Search for the cell housing the specified text and yield its (X, Y) center coordinate. 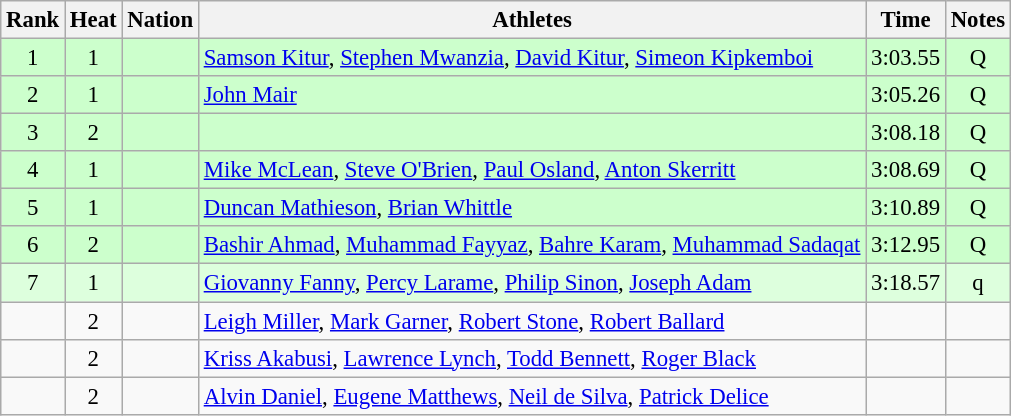
3:03.55 (906, 58)
3:10.89 (906, 208)
Leigh Miller, Mark Garner, Robert Stone, Robert Ballard (532, 321)
Bashir Ahmad, Muhammad Fayyaz, Bahre Karam, Muhammad Sadaqat (532, 245)
Kriss Akabusi, Lawrence Lynch, Todd Bennett, Roger Black (532, 358)
Mike McLean, Steve O'Brien, Paul Osland, Anton Skerritt (532, 170)
Athletes (532, 20)
Rank (33, 20)
Alvin Daniel, Eugene Matthews, Neil de Silva, Patrick Delice (532, 396)
7 (33, 283)
Notes (978, 20)
5 (33, 208)
3:05.26 (906, 95)
Heat (94, 20)
q (978, 283)
3:08.69 (906, 170)
John Mair (532, 95)
Nation (160, 20)
3:08.18 (906, 133)
3:12.95 (906, 245)
Giovanny Fanny, Percy Larame, Philip Sinon, Joseph Adam (532, 283)
3:18.57 (906, 283)
Duncan Mathieson, Brian Whittle (532, 208)
6 (33, 245)
Time (906, 20)
3 (33, 133)
4 (33, 170)
Samson Kitur, Stephen Mwanzia, David Kitur, Simeon Kipkemboi (532, 58)
